Pinpoint the cell where the given text exists, returning its [x, y] midpoint coordinate. 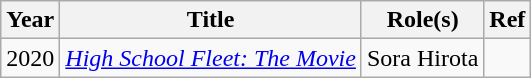
Title [211, 20]
High School Fleet: The Movie [211, 58]
2020 [30, 58]
Role(s) [422, 20]
Year [30, 20]
Ref [508, 20]
Sora Hirota [422, 58]
